Pinpoint the cell where the given text exists, returning its (X, Y) midpoint coordinate. 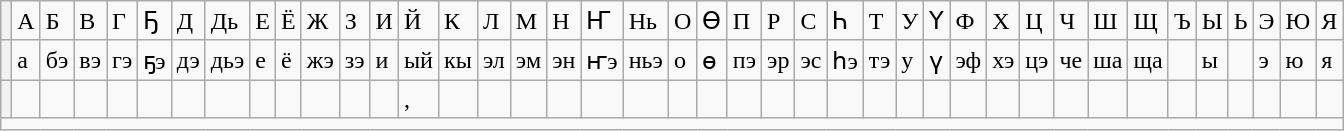
Э (1266, 21)
кы (458, 60)
З (354, 21)
, (418, 99)
вэ (90, 60)
ы (1212, 60)
цэ (1037, 60)
Ү (937, 21)
ша (1108, 60)
Ҥ (602, 21)
ё (289, 60)
я (1330, 60)
В (90, 21)
һэ (845, 60)
У (910, 21)
тэ (879, 60)
Ы (1212, 21)
Щ (1148, 21)
Д (188, 21)
Ю (1298, 21)
Ц (1037, 21)
С (811, 21)
Ф (968, 21)
ньэ (646, 60)
М (528, 21)
Н (564, 21)
Т (879, 21)
че (1071, 60)
а (26, 60)
Һ (845, 21)
эл (494, 60)
Г (122, 21)
эн (564, 60)
П (744, 21)
зэ (354, 60)
Ж (320, 21)
эр (778, 60)
Ь (1240, 21)
Дь (228, 21)
у (910, 60)
Я (1330, 21)
бэ (57, 60)
Б (57, 21)
гэ (122, 60)
ый (418, 60)
пэ (744, 60)
Й (418, 21)
Нь (646, 21)
И (384, 21)
е (263, 60)
эм (528, 60)
ю (1298, 60)
хэ (1004, 60)
Ө (712, 21)
ҥэ (602, 60)
Ъ (1182, 21)
ө (712, 60)
эф (968, 60)
и (384, 60)
жэ (320, 60)
К (458, 21)
о (682, 60)
Л (494, 21)
ҕэ (154, 60)
О (682, 21)
Ш (1108, 21)
ү (937, 60)
дэ (188, 60)
Х (1004, 21)
эс (811, 60)
ща (1148, 60)
э (1266, 60)
Ё (289, 21)
дьэ (228, 60)
А (26, 21)
Ҕ (154, 21)
Ч (1071, 21)
Е (263, 21)
Р (778, 21)
